Detect which cell encompasses the target text, then output its [x, y] center coordinate. 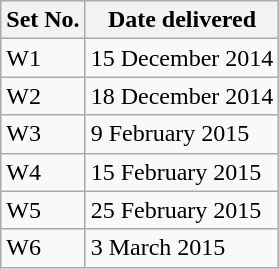
W2 [43, 96]
3 March 2015 [182, 248]
Set No. [43, 20]
W6 [43, 248]
W3 [43, 134]
9 February 2015 [182, 134]
Date delivered [182, 20]
W1 [43, 58]
18 December 2014 [182, 96]
15 February 2015 [182, 172]
W5 [43, 210]
W4 [43, 172]
25 February 2015 [182, 210]
15 December 2014 [182, 58]
